Return (x, y) of the center of cell containing provided text 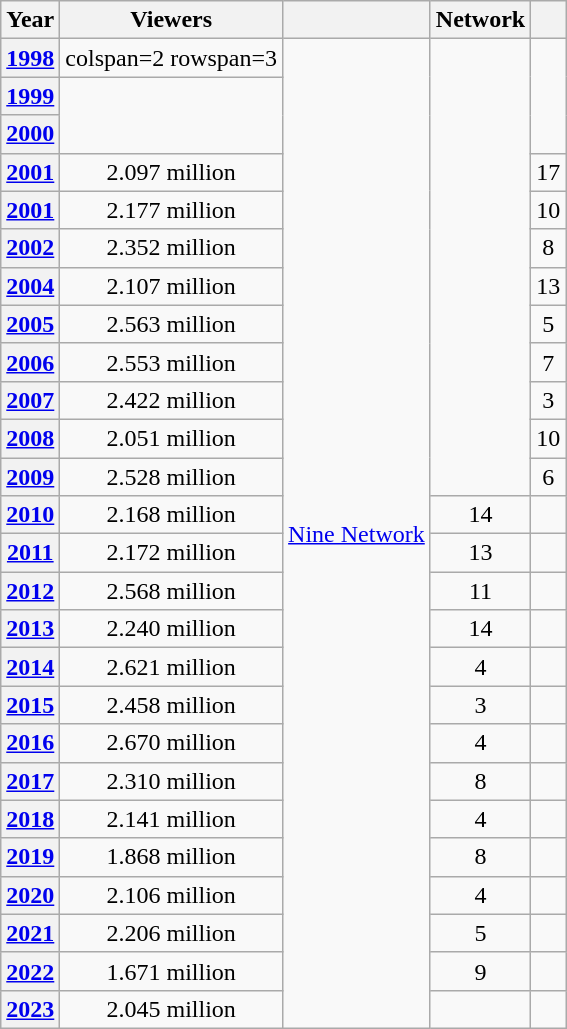
2009 (30, 477)
2.168 million (172, 515)
2.240 million (172, 629)
2010 (30, 515)
1998 (30, 58)
2.310 million (172, 781)
2014 (30, 667)
2002 (30, 248)
2.352 million (172, 248)
2022 (30, 971)
2017 (30, 781)
2004 (30, 286)
2.568 million (172, 591)
2.422 million (172, 400)
2.621 million (172, 667)
2.553 million (172, 362)
2015 (30, 705)
2000 (30, 134)
2.177 million (172, 210)
11 (480, 591)
2.106 million (172, 895)
2.097 million (172, 172)
2.563 million (172, 324)
2.107 million (172, 286)
Viewers (172, 20)
2011 (30, 553)
2007 (30, 400)
2.670 million (172, 743)
2005 (30, 324)
colspan=2 rowspan=3 (172, 58)
6 (548, 477)
1999 (30, 96)
2016 (30, 743)
2013 (30, 629)
2.172 million (172, 553)
Network (480, 20)
2012 (30, 591)
1.671 million (172, 971)
Nine Network (357, 534)
1.868 million (172, 857)
2.458 million (172, 705)
2.141 million (172, 819)
2020 (30, 895)
2008 (30, 438)
7 (548, 362)
17 (548, 172)
2023 (30, 1009)
2.045 million (172, 1009)
2021 (30, 933)
2.051 million (172, 438)
2006 (30, 362)
2018 (30, 819)
9 (480, 971)
2019 (30, 857)
2.528 million (172, 477)
Year (30, 20)
2.206 million (172, 933)
